Output the (X, Y) coordinate of the center of the cell containing the given text.  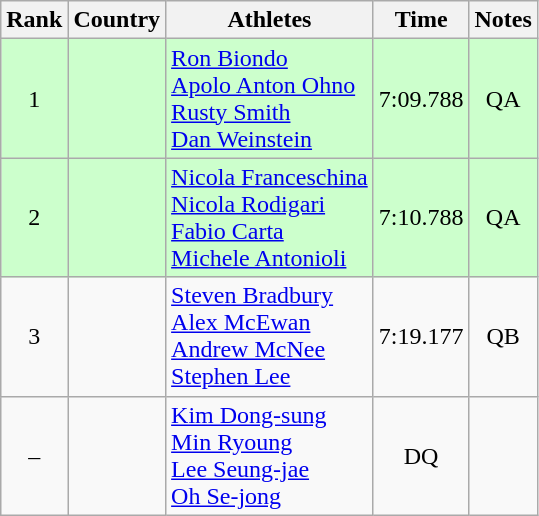
1 (34, 98)
Rank (34, 20)
QB (503, 336)
Notes (503, 20)
2 (34, 218)
Nicola Franceschina Nicola Rodigari Fabio Carta Michele Antonioli (270, 218)
Country (117, 20)
DQ (421, 456)
7:09.788 (421, 98)
Ron Biondo Apolo Anton Ohno Rusty Smith Dan Weinstein (270, 98)
7:10.788 (421, 218)
Time (421, 20)
Kim Dong-sung Min Ryoung Lee Seung-jae Oh Se-jong (270, 456)
3 (34, 336)
7:19.177 (421, 336)
– (34, 456)
Steven Bradbury Alex McEwan Andrew McNee Stephen Lee (270, 336)
Athletes (270, 20)
